Determine the [x, y] coordinate at the center of the cell enclosing the given text.  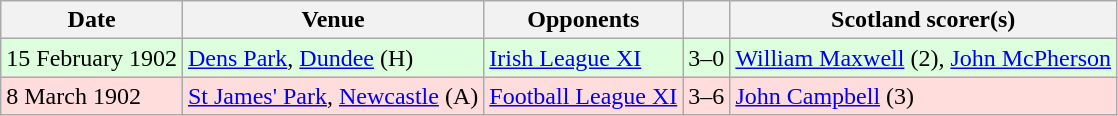
Date [92, 20]
8 March 1902 [92, 96]
Dens Park, Dundee (H) [332, 58]
Football League XI [584, 96]
William Maxwell (2), John McPherson [924, 58]
Scotland scorer(s) [924, 20]
15 February 1902 [92, 58]
3–0 [706, 58]
3–6 [706, 96]
Venue [332, 20]
St James' Park, Newcastle (A) [332, 96]
Irish League XI [584, 58]
John Campbell (3) [924, 96]
Opponents [584, 20]
